Identify which cell holds the provided text, then report its (X, Y) central coordinate. 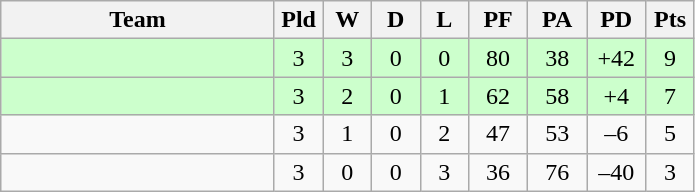
–40 (616, 172)
PF (498, 20)
Pts (670, 20)
Team (138, 20)
53 (558, 134)
L (444, 20)
D (396, 20)
58 (558, 96)
PD (616, 20)
+42 (616, 58)
Pld (298, 20)
5 (670, 134)
62 (498, 96)
47 (498, 134)
PA (558, 20)
–6 (616, 134)
+4 (616, 96)
36 (498, 172)
76 (558, 172)
38 (558, 58)
W (348, 20)
7 (670, 96)
80 (498, 58)
9 (670, 58)
